Locate the cell with the specified text and output its [x, y] center coordinate. 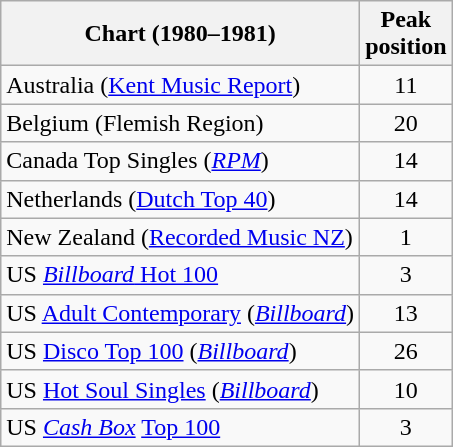
US Adult Contemporary (Billboard) [180, 313]
US Hot Soul Singles (Billboard) [180, 389]
Peakposition [406, 34]
Canada Top Singles (RPM) [180, 161]
11 [406, 85]
US Cash Box Top 100 [180, 427]
Netherlands (Dutch Top 40) [180, 199]
20 [406, 123]
New Zealand (Recorded Music NZ) [180, 237]
26 [406, 351]
Belgium (Flemish Region) [180, 123]
13 [406, 313]
Chart (1980–1981) [180, 34]
US Disco Top 100 (Billboard) [180, 351]
1 [406, 237]
US Billboard Hot 100 [180, 275]
Australia (Kent Music Report) [180, 85]
10 [406, 389]
